For the text-containing cell, return its midpoint in (x, y) coordinate format. 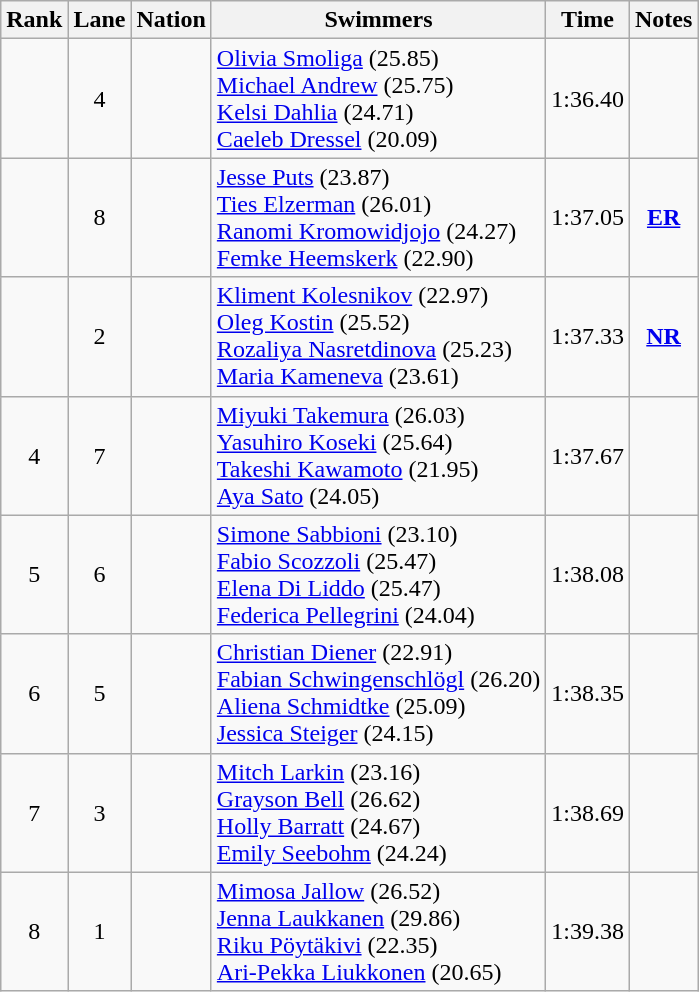
1:38.69 (588, 812)
Miyuki Takemura (26.03) Yasuhiro Koseki (25.64)Takeshi Kawamoto (21.95)Aya Sato (24.05) (378, 456)
Christian Diener (22.91)Fabian Schwingenschlögl (26.20)Aliena Schmidtke (25.09)Jessica Steiger (24.15) (378, 694)
Notes (663, 20)
1 (100, 932)
1:37.05 (588, 218)
1:37.33 (588, 336)
Mitch Larkin (23.16)Grayson Bell (26.62)Holly Barratt (24.67)Emily Seebohm (24.24) (378, 812)
ER (663, 218)
NR (663, 336)
1:39.38 (588, 932)
Lane (100, 20)
Mimosa Jallow (26.52)Jenna Laukkanen (29.86)Riku Pöytäkivi (22.35)Ari-Pekka Liukkonen (20.65) (378, 932)
1:37.67 (588, 456)
Kliment Kolesnikov (22.97)Oleg Kostin (25.52)Rozaliya Nasretdinova (25.23)Maria Kameneva (23.61) (378, 336)
2 (100, 336)
Time (588, 20)
1:38.08 (588, 574)
1:38.35 (588, 694)
Simone Sabbioni (23.10)Fabio Scozzoli (25.47)Elena Di Liddo (25.47)Federica Pellegrini (24.04) (378, 574)
Rank (34, 20)
Jesse Puts (23.87)Ties Elzerman (26.01)Ranomi Kromowidjojo (24.27)Femke Heemskerk (22.90) (378, 218)
Nation (171, 20)
1:36.40 (588, 98)
3 (100, 812)
Olivia Smoliga (25.85)Michael Andrew (25.75)Kelsi Dahlia (24.71)Caeleb Dressel (20.09) (378, 98)
Swimmers (378, 20)
